Provide the [x, y] coordinate of the cell's center where the given text is located.  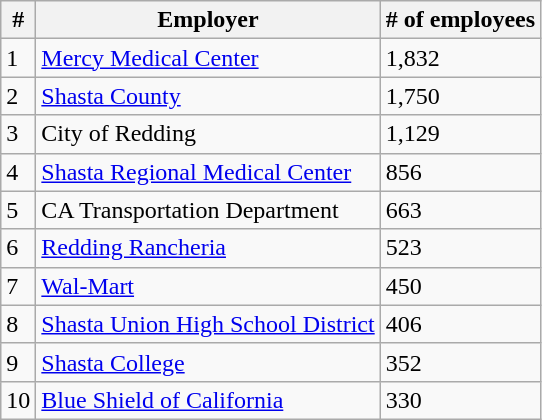
3 [18, 134]
Shasta County [208, 96]
Mercy Medical Center [208, 58]
City of Redding [208, 134]
Shasta College [208, 362]
9 [18, 362]
406 [460, 324]
352 [460, 362]
# [18, 20]
523 [460, 248]
# of employees [460, 20]
Shasta Regional Medical Center [208, 172]
5 [18, 210]
4 [18, 172]
2 [18, 96]
1,832 [460, 58]
10 [18, 400]
450 [460, 286]
1,750 [460, 96]
7 [18, 286]
Employer [208, 20]
CA Transportation Department [208, 210]
8 [18, 324]
330 [460, 400]
Wal-Mart [208, 286]
6 [18, 248]
Blue Shield of California [208, 400]
1 [18, 58]
663 [460, 210]
Shasta Union High School District [208, 324]
Redding Rancheria [208, 248]
1,129 [460, 134]
856 [460, 172]
